Provide the (X, Y) coordinate of the cell's center where the given text is located.  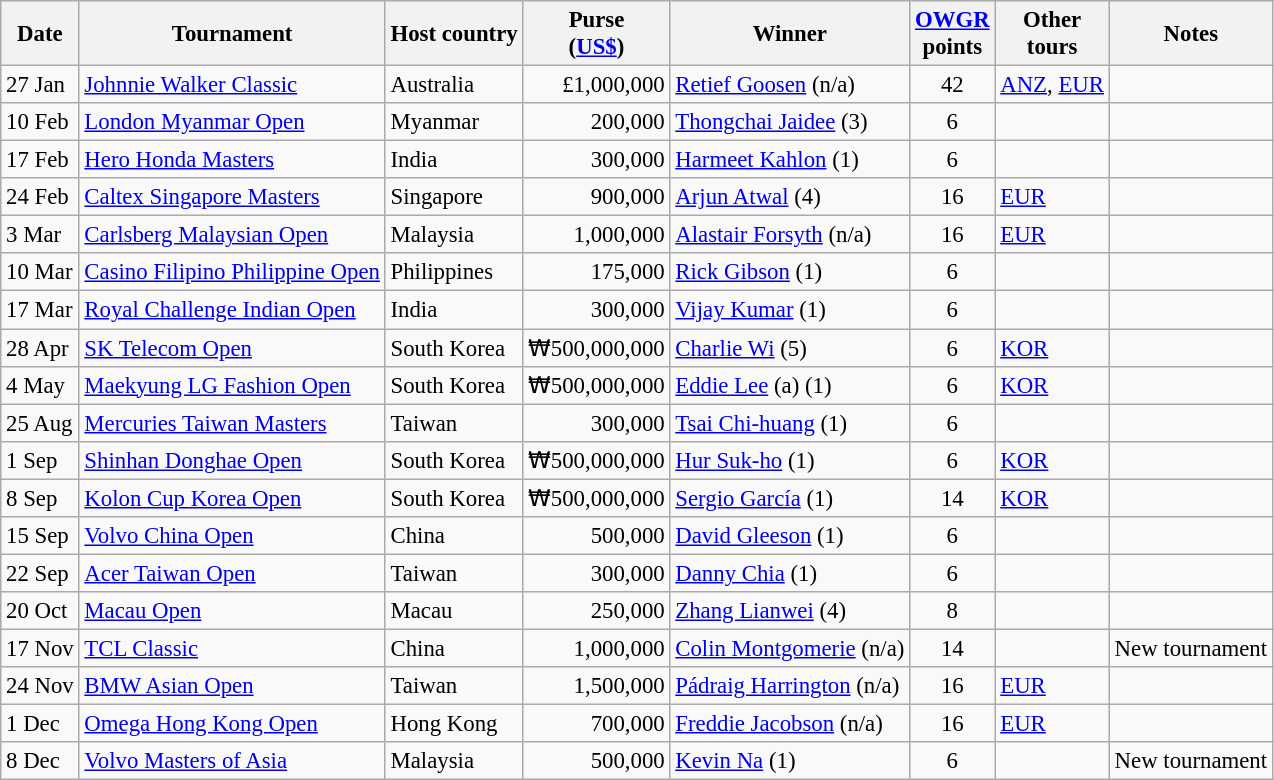
Acer Taiwan Open (232, 573)
Freddie Jacobson (n/a) (790, 724)
17 Feb (40, 160)
Othertours (1052, 34)
Vijay Kumar (1) (790, 310)
Maekyung LG Fashion Open (232, 385)
3 Mar (40, 235)
700,000 (596, 724)
42 (952, 85)
Caltex Singapore Masters (232, 197)
17 Mar (40, 310)
Myanmar (454, 122)
BMW Asian Open (232, 686)
Eddie Lee (a) (1) (790, 385)
Tournament (232, 34)
20 Oct (40, 611)
£1,000,000 (596, 85)
Philippines (454, 273)
Kevin Na (1) (790, 761)
Charlie Wi (5) (790, 348)
Hong Kong (454, 724)
200,000 (596, 122)
22 Sep (40, 573)
Winner (790, 34)
Tsai Chi-huang (1) (790, 423)
Mercuries Taiwan Masters (232, 423)
Kolon Cup Korea Open (232, 498)
TCL Classic (232, 648)
Rick Gibson (1) (790, 273)
Volvo China Open (232, 536)
Shinhan Donghae Open (232, 460)
Alastair Forsyth (n/a) (790, 235)
17 Nov (40, 648)
900,000 (596, 197)
Johnnie Walker Classic (232, 85)
Date (40, 34)
SK Telecom Open (232, 348)
Carlsberg Malaysian Open (232, 235)
24 Nov (40, 686)
8 Sep (40, 498)
Zhang Lianwei (4) (790, 611)
Colin Montgomerie (n/a) (790, 648)
Omega Hong Kong Open (232, 724)
Purse(US$) (596, 34)
1 Dec (40, 724)
15 Sep (40, 536)
David Gleeson (1) (790, 536)
Casino Filipino Philippine Open (232, 273)
Sergio García (1) (790, 498)
Macau (454, 611)
Hur Suk-ho (1) (790, 460)
Thongchai Jaidee (3) (790, 122)
250,000 (596, 611)
28 Apr (40, 348)
Danny Chia (1) (790, 573)
10 Mar (40, 273)
1 Sep (40, 460)
Singapore (454, 197)
8 Dec (40, 761)
8 (952, 611)
OWGRpoints (952, 34)
25 Aug (40, 423)
Macau Open (232, 611)
Royal Challenge Indian Open (232, 310)
ANZ, EUR (1052, 85)
27 Jan (40, 85)
London Myanmar Open (232, 122)
Volvo Masters of Asia (232, 761)
Pádraig Harrington (n/a) (790, 686)
Host country (454, 34)
4 May (40, 385)
Arjun Atwal (4) (790, 197)
24 Feb (40, 197)
Australia (454, 85)
Hero Honda Masters (232, 160)
175,000 (596, 273)
Harmeet Kahlon (1) (790, 160)
1,500,000 (596, 686)
10 Feb (40, 122)
Notes (1190, 34)
Retief Goosen (n/a) (790, 85)
